Search for the cell housing the specified text and yield its [X, Y] center coordinate. 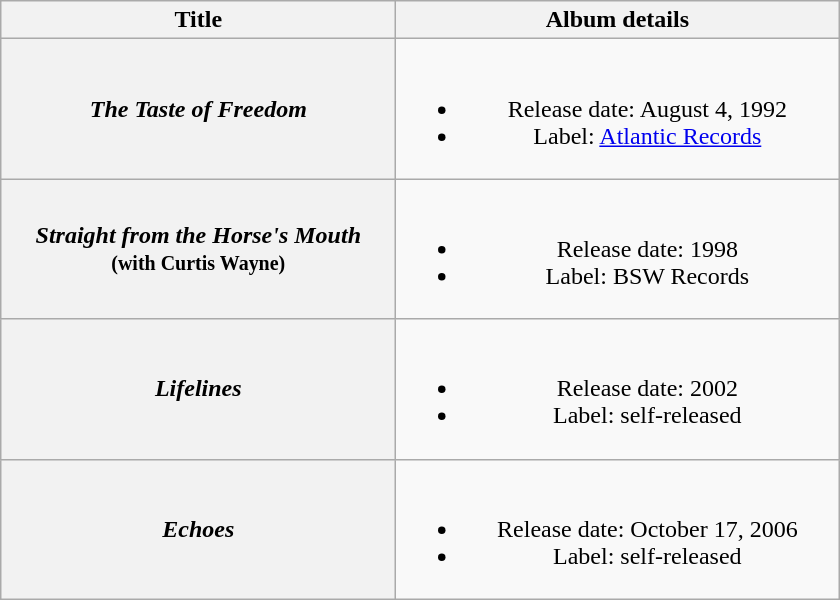
Release date: October 17, 2006Label: self-released [618, 529]
The Taste of Freedom [198, 109]
Release date: 1998Label: BSW Records [618, 249]
Straight from the Horse's Mouth(with Curtis Wayne) [198, 249]
Lifelines [198, 389]
Echoes [198, 529]
Title [198, 20]
Release date: August 4, 1992Label: Atlantic Records [618, 109]
Release date: 2002Label: self-released [618, 389]
Album details [618, 20]
